Scan for the cell matching the given text and deliver its (X, Y) coordinate at center. 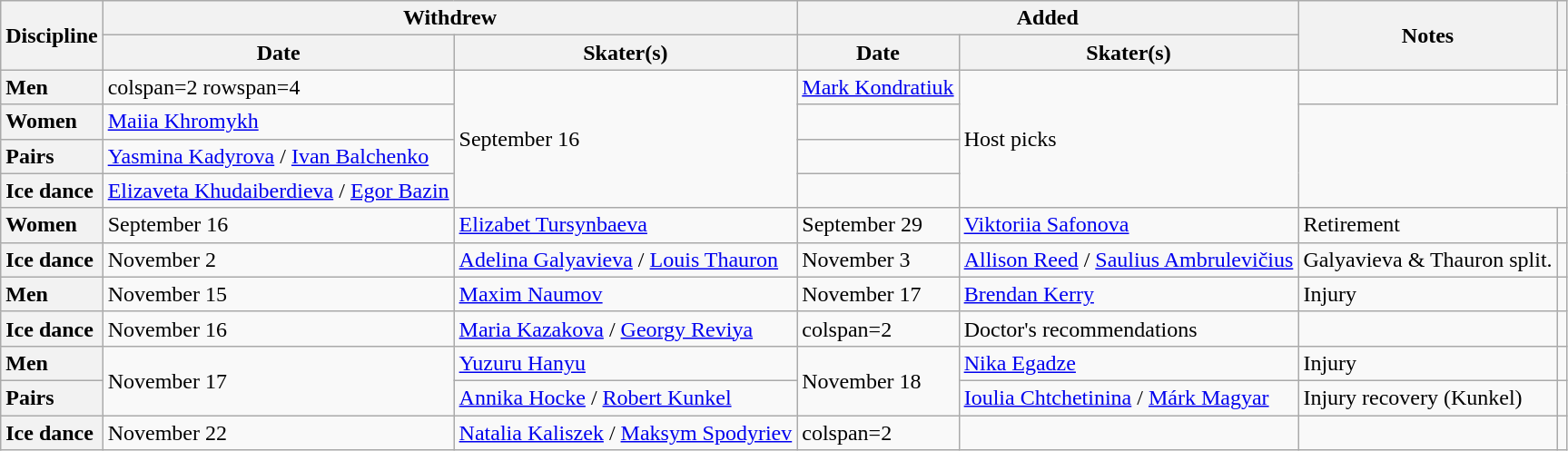
Elizabet Tursynbaeva (626, 225)
Galyavieva & Thauron split. (1427, 260)
November 2 (278, 260)
Elizaveta Khudaiberdieva / Egor Bazin (278, 191)
Retirement (1427, 225)
Injury recovery (Kunkel) (1427, 397)
Mark Kondratiuk (878, 87)
Added (1048, 18)
Maxim Naumov (626, 294)
November 16 (278, 328)
Host picks (1129, 139)
Yuzuru Hanyu (626, 363)
Withdrew (450, 18)
November 15 (278, 294)
Yasmina Kadyrova / Ivan Balchenko (278, 156)
Natalia Kaliszek / Maksym Spodyriev (626, 433)
November 18 (878, 380)
September 29 (878, 225)
Annika Hocke / Robert Kunkel (626, 397)
Discipline (52, 35)
Nika Egadze (1129, 363)
Maria Kazakova / Georgy Reviya (626, 328)
colspan=2 rowspan=4 (278, 87)
Allison Reed / Saulius Ambrulevičius (1129, 260)
Brendan Kerry (1129, 294)
Notes (1427, 35)
Ioulia Chtchetinina / Márk Magyar (1129, 397)
November 3 (878, 260)
Doctor's recommendations (1129, 328)
Viktoriia Safonova (1129, 225)
Maiia Khromykh (278, 122)
Adelina Galyavieva / Louis Thauron (626, 260)
November 22 (278, 433)
